From the cell containing the given text, extract its center point as (x, y) coordinate. 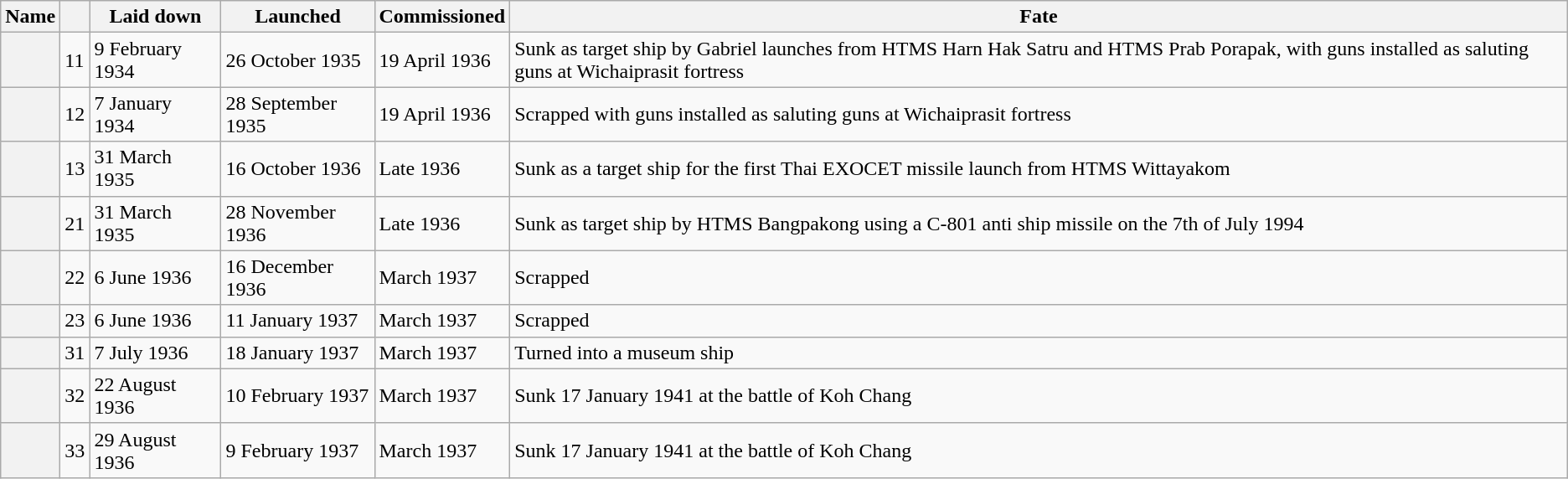
Sunk as target ship by Gabriel launches from HTMS Harn Hak Satru and HTMS Prab Porapak, with guns installed as saluting guns at Wichaiprasit fortress (1039, 60)
16 December 1936 (298, 278)
12 (75, 114)
13 (75, 169)
9 February 1934 (156, 60)
18 January 1937 (298, 353)
7 January 1934 (156, 114)
21 (75, 223)
10 February 1937 (298, 395)
31 (75, 353)
29 August 1936 (156, 451)
26 October 1935 (298, 60)
Launched (298, 17)
16 October 1936 (298, 169)
22 August 1936 (156, 395)
11 (75, 60)
Fate (1039, 17)
11 January 1937 (298, 321)
23 (75, 321)
Turned into a museum ship (1039, 353)
22 (75, 278)
Commissioned (442, 17)
Sunk as target ship by HTMS Bangpakong using a C-801 anti ship missile on the 7th of July 1994 (1039, 223)
28 September 1935 (298, 114)
Name (30, 17)
28 November 1936 (298, 223)
7 July 1936 (156, 353)
9 February 1937 (298, 451)
Laid down (156, 17)
Sunk as a target ship for the first Thai EXOCET missile launch from HTMS Wittayakom (1039, 169)
32 (75, 395)
Scrapped with guns installed as saluting guns at Wichaiprasit fortress (1039, 114)
33 (75, 451)
